For the text-containing cell, return its midpoint in (x, y) coordinate format. 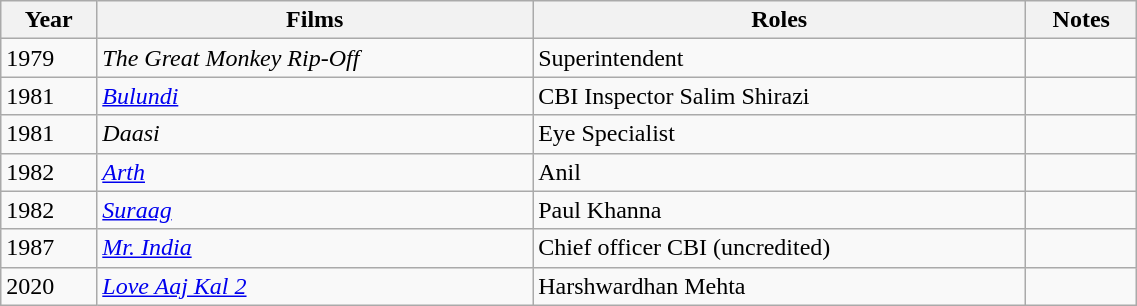
Notes (1082, 20)
Suraag (315, 210)
Year (49, 20)
Superintendent (780, 58)
Films (315, 20)
Bulundi (315, 96)
CBI Inspector Salim Shirazi (780, 96)
2020 (49, 286)
Paul Khanna (780, 210)
Love Aaj Kal 2 (315, 286)
Chief officer CBI (uncredited) (780, 248)
Eye Specialist (780, 134)
Daasi (315, 134)
The Great Monkey Rip-Off (315, 58)
Mr. India (315, 248)
Roles (780, 20)
1979 (49, 58)
Anil (780, 172)
Arth (315, 172)
1987 (49, 248)
Harshwardhan Mehta (780, 286)
